Pinpoint the cell where the given text exists, returning its [x, y] midpoint coordinate. 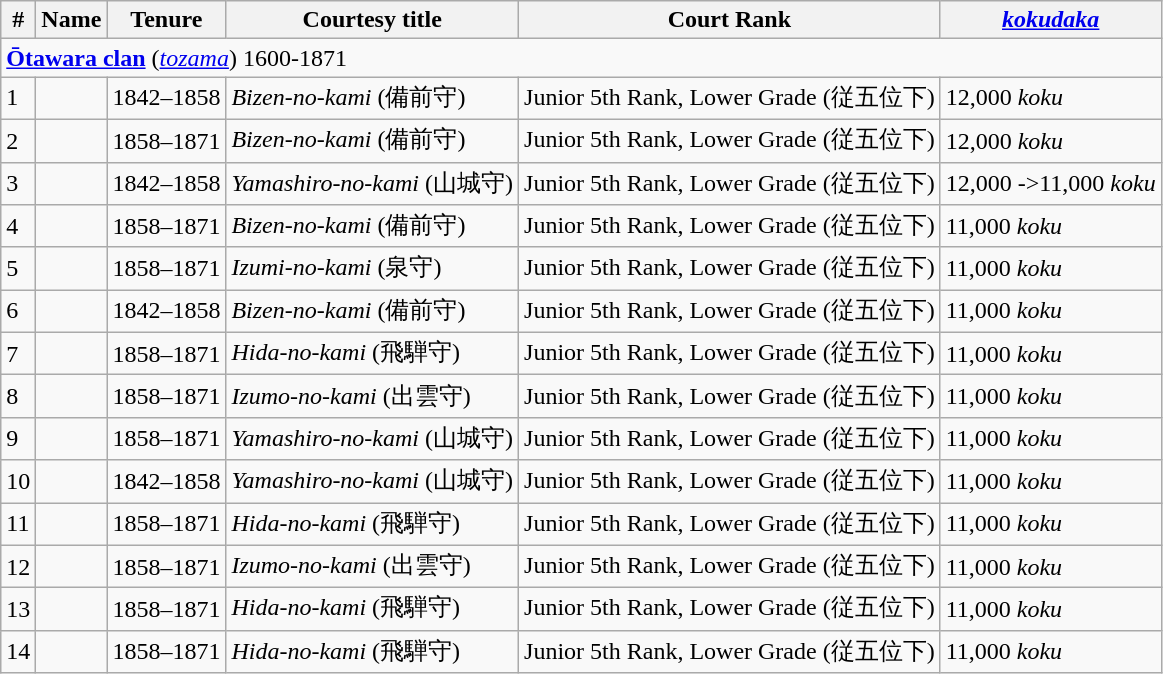
12,000 ->11,000 koku [1050, 184]
14 [18, 652]
Ōtawara clan (tozama) 1600-1871 [581, 58]
# [18, 20]
7 [18, 354]
Courtesy title [372, 20]
8 [18, 396]
Name [72, 20]
Tenure [166, 20]
11 [18, 524]
Court Rank [730, 20]
Izumi-no-kami (泉守) [372, 268]
6 [18, 312]
4 [18, 226]
2 [18, 140]
3 [18, 184]
9 [18, 438]
5 [18, 268]
13 [18, 610]
12 [18, 566]
kokudaka [1050, 20]
10 [18, 482]
1 [18, 98]
